Return [X, Y] of the center of cell containing provided text 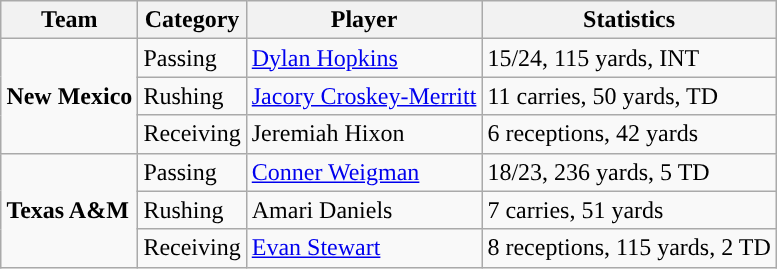
Amari Daniels [364, 210]
Texas A&M [70, 210]
Team [70, 20]
15/24, 115 yards, INT [629, 58]
Conner Weigman [364, 172]
8 receptions, 115 yards, 2 TD [629, 248]
Player [364, 20]
6 receptions, 42 yards [629, 134]
Jeremiah Hixon [364, 134]
New Mexico [70, 96]
Jacory Croskey-Merritt [364, 96]
18/23, 236 yards, 5 TD [629, 172]
7 carries, 51 yards [629, 210]
Category [192, 20]
Evan Stewart [364, 248]
Statistics [629, 20]
Dylan Hopkins [364, 58]
11 carries, 50 yards, TD [629, 96]
